Capture the cell that displays the provided text and extract its (x, y) central coordinate. 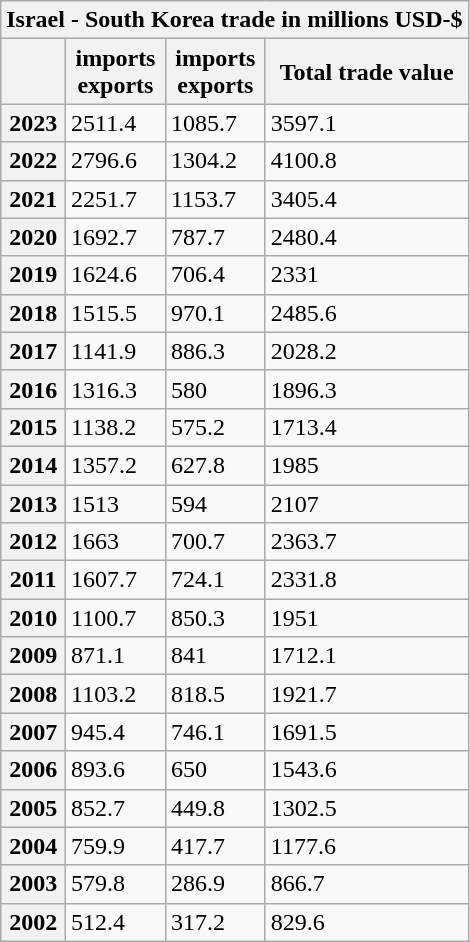
2363.7 (366, 542)
2011 (34, 580)
852.7 (116, 808)
512.4 (116, 922)
1691.5 (366, 732)
2018 (34, 313)
2014 (34, 465)
1357.2 (116, 465)
841 (215, 656)
1951 (366, 618)
Israel - South Korea trade in millions USD-$ (234, 20)
1607.7 (116, 580)
2022 (34, 161)
2006 (34, 770)
1316.3 (116, 389)
2013 (34, 503)
2008 (34, 694)
893.6 (116, 770)
1543.6 (366, 770)
594 (215, 503)
2007 (34, 732)
787.7 (215, 237)
746.1 (215, 732)
575.2 (215, 427)
2331 (366, 275)
580 (215, 389)
286.9 (215, 884)
866.7 (366, 884)
627.8 (215, 465)
2107 (366, 503)
818.5 (215, 694)
871.1 (116, 656)
945.4 (116, 732)
579.8 (116, 884)
2485.6 (366, 313)
886.3 (215, 351)
449.8 (215, 808)
724.1 (215, 580)
1985 (366, 465)
1177.6 (366, 846)
2796.6 (116, 161)
1692.7 (116, 237)
2017 (34, 351)
2012 (34, 542)
2010 (34, 618)
2028.2 (366, 351)
3597.1 (366, 123)
2251.7 (116, 199)
2002 (34, 922)
2023 (34, 123)
1138.2 (116, 427)
1304.2 (215, 161)
417.7 (215, 846)
2019 (34, 275)
850.3 (215, 618)
1921.7 (366, 694)
2021 (34, 199)
1713.4 (366, 427)
1896.3 (366, 389)
4100.8 (366, 161)
970.1 (215, 313)
829.6 (366, 922)
2015 (34, 427)
2005 (34, 808)
759.9 (116, 846)
1663 (116, 542)
706.4 (215, 275)
1141.9 (116, 351)
317.2 (215, 922)
650 (215, 770)
1103.2 (116, 694)
2511.4 (116, 123)
2331.8 (366, 580)
3405.4 (366, 199)
2004 (34, 846)
Total trade value (366, 72)
1712.1 (366, 656)
1515.5 (116, 313)
1100.7 (116, 618)
1085.7 (215, 123)
2003 (34, 884)
1513 (116, 503)
2480.4 (366, 237)
2016 (34, 389)
1624.6 (116, 275)
2020 (34, 237)
1153.7 (215, 199)
1302.5 (366, 808)
700.7 (215, 542)
2009 (34, 656)
